Detect which cell encompasses the target text, then output its (X, Y) center coordinate. 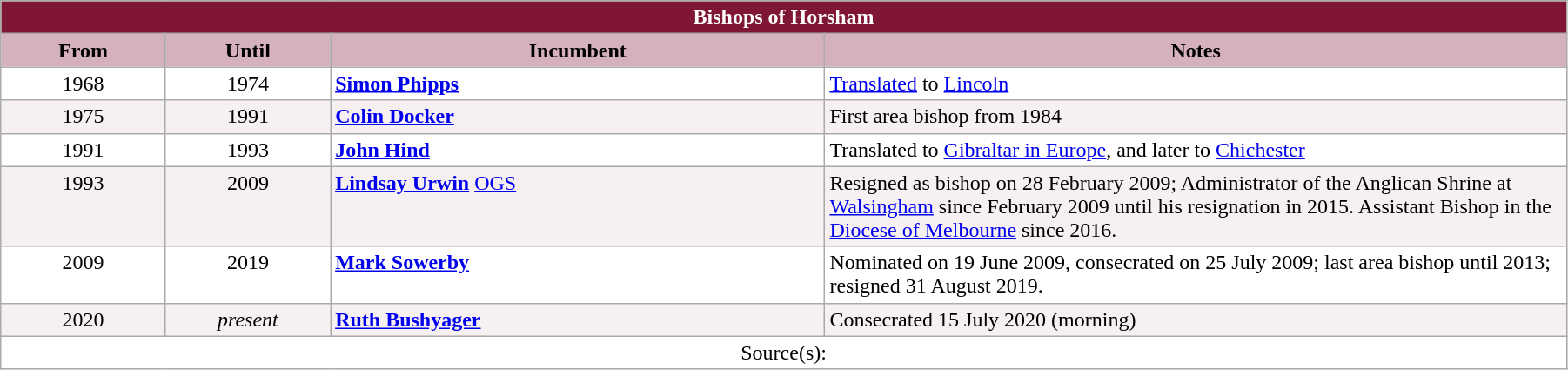
2019 (247, 275)
1974 (247, 84)
present (247, 320)
Consecrated 15 July 2020 (morning) (1196, 320)
1968 (84, 84)
Bishops of Horsham (784, 17)
John Hind (578, 150)
Mark Sowerby (578, 275)
Simon Phipps (578, 84)
1975 (84, 117)
Incumbent (578, 50)
From (84, 50)
Lindsay Urwin OGS (578, 206)
Translated to Lincoln (1196, 84)
First area bishop from 1984 (1196, 117)
Source(s): (784, 353)
Ruth Bushyager (578, 320)
2020 (84, 320)
Nominated on 19 June 2009, consecrated on 25 July 2009; last area bishop until 2013; resigned 31 August 2019. (1196, 275)
Colin Docker (578, 117)
Notes (1196, 50)
Until (247, 50)
Translated to Gibraltar in Europe, and later to Chichester (1196, 150)
